Scan for the cell matching the given text and deliver its (x, y) coordinate at center. 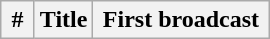
# (18, 20)
Title (64, 20)
First broadcast (181, 20)
